Detect which cell encompasses the target text, then output its (x, y) center coordinate. 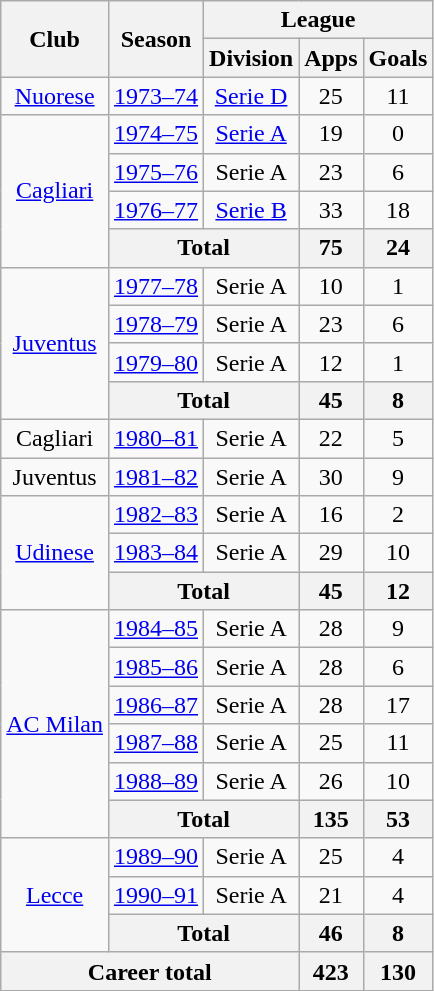
5 (398, 438)
19 (331, 134)
League (318, 20)
Goals (398, 58)
1980–81 (156, 438)
33 (331, 210)
46 (331, 933)
18 (398, 210)
Serie B (252, 210)
1982–83 (156, 515)
423 (331, 971)
Nuorese (55, 96)
1990–91 (156, 895)
1983–84 (156, 553)
26 (331, 781)
1976–77 (156, 210)
1977–78 (156, 286)
22 (331, 438)
1987–88 (156, 743)
135 (331, 819)
Division (252, 58)
Udinese (55, 553)
1973–74 (156, 96)
Season (156, 39)
30 (331, 477)
75 (331, 248)
29 (331, 553)
AC Milan (55, 724)
17 (398, 705)
1974–75 (156, 134)
Serie D (252, 96)
16 (331, 515)
Career total (150, 971)
0 (398, 134)
1979–80 (156, 362)
24 (398, 248)
1984–85 (156, 629)
21 (331, 895)
53 (398, 819)
1981–82 (156, 477)
1975–76 (156, 172)
1978–79 (156, 324)
1985–86 (156, 667)
2 (398, 515)
1986–87 (156, 705)
130 (398, 971)
Club (55, 39)
Lecce (55, 895)
1988–89 (156, 781)
Apps (331, 58)
1989–90 (156, 857)
